Detect which cell encompasses the target text, then output its (X, Y) center coordinate. 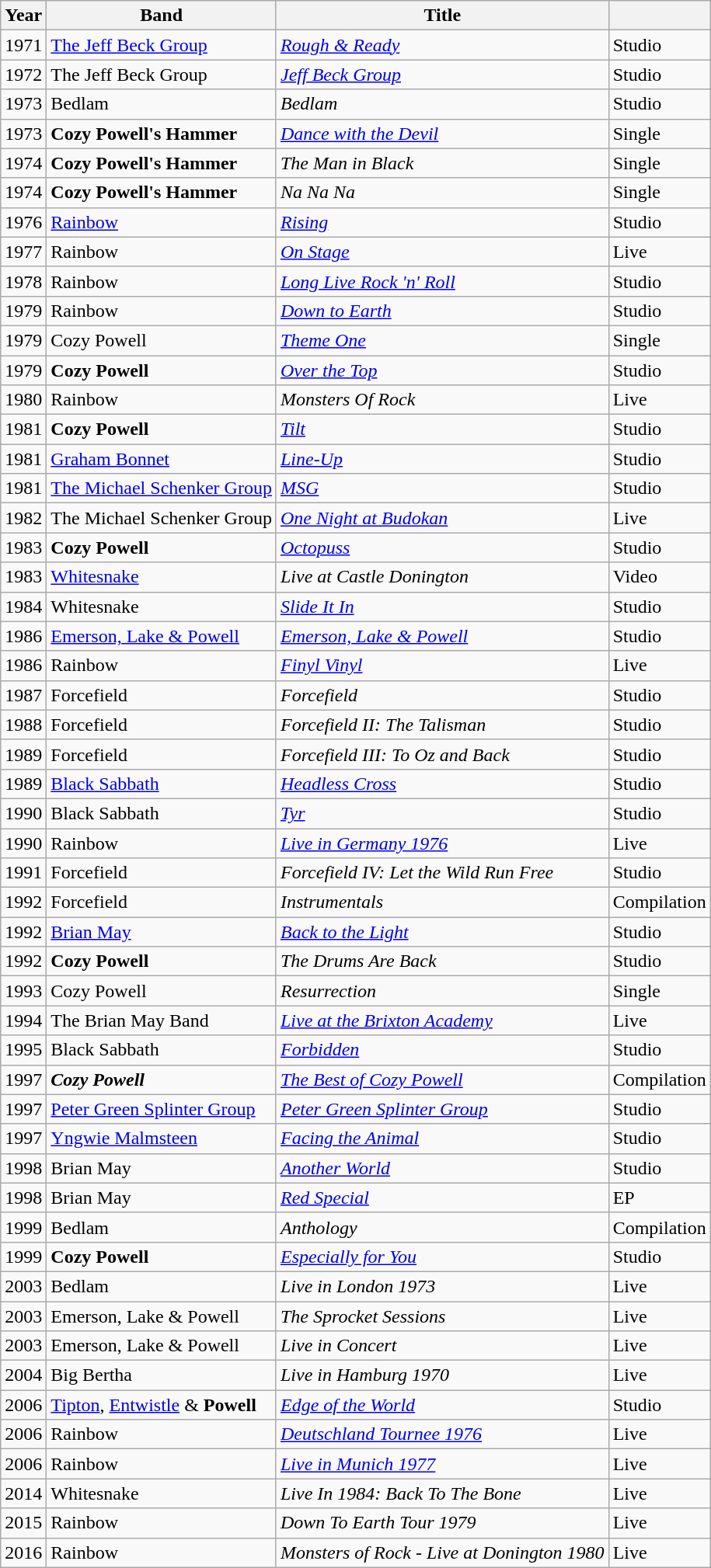
Anthology (442, 1227)
1991 (23, 873)
Forcefield IV: Let the Wild Run Free (442, 873)
1995 (23, 1050)
1988 (23, 725)
Na Na Na (442, 193)
The Brian May Band (162, 1020)
Year (23, 16)
Tyr (442, 813)
Band (162, 16)
1972 (23, 75)
Instrumentals (442, 902)
Forbidden (442, 1050)
Slide It In (442, 607)
Yngwie Malmsteen (162, 1139)
Especially for You (442, 1257)
Graham Bonnet (162, 459)
The Drums Are Back (442, 961)
1994 (23, 1020)
Tipton, Entwistle & Powell (162, 1405)
MSG (442, 488)
Resurrection (442, 991)
Down To Earth Tour 1979 (442, 1523)
Deutschland Tournee 1976 (442, 1434)
2014 (23, 1493)
Finyl Vinyl (442, 666)
Live in Germany 1976 (442, 843)
Jeff Beck Group (442, 75)
Down to Earth (442, 311)
Headless Cross (442, 784)
2015 (23, 1523)
Title (442, 16)
The Sprocket Sessions (442, 1316)
Over the Top (442, 370)
1977 (23, 252)
Live in Hamburg 1970 (442, 1375)
1984 (23, 607)
Rough & Ready (442, 45)
1976 (23, 222)
1993 (23, 991)
1971 (23, 45)
Long Live Rock 'n' Roll (442, 281)
The Best of Cozy Powell (442, 1080)
One Night at Budokan (442, 518)
Live In 1984: Back To The Bone (442, 1493)
Live at Castle Donington (442, 577)
Theme One (442, 340)
Video (659, 577)
Facing the Animal (442, 1139)
Live in London 1973 (442, 1286)
The Man in Black (442, 163)
Live at the Brixton Academy (442, 1020)
Live in Munich 1977 (442, 1464)
Monsters Of Rock (442, 400)
Rising (442, 222)
Line-Up (442, 459)
Monsters of Rock - Live at Donington 1980 (442, 1552)
1982 (23, 518)
Live in Concert (442, 1346)
1980 (23, 400)
Forcefield III: To Oz and Back (442, 754)
EP (659, 1198)
Another World (442, 1168)
On Stage (442, 252)
Dance with the Devil (442, 134)
2016 (23, 1552)
Forcefield II: The Talisman (442, 725)
1987 (23, 695)
Octopuss (442, 548)
Red Special (442, 1198)
Back to the Light (442, 932)
Edge of the World (442, 1405)
1978 (23, 281)
2004 (23, 1375)
Tilt (442, 429)
Big Bertha (162, 1375)
